Search for the cell housing the specified text and yield its [X, Y] center coordinate. 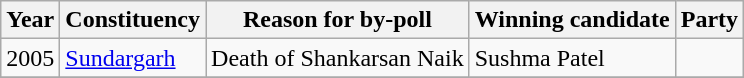
Year [30, 20]
Winning candidate [572, 20]
Party [709, 20]
Death of Shankarsan Naik [338, 58]
Sundargarh [133, 58]
2005 [30, 58]
Reason for by-poll [338, 20]
Constituency [133, 20]
Sushma Patel [572, 58]
